Locate the cell with the specified text and output its (X, Y) center coordinate. 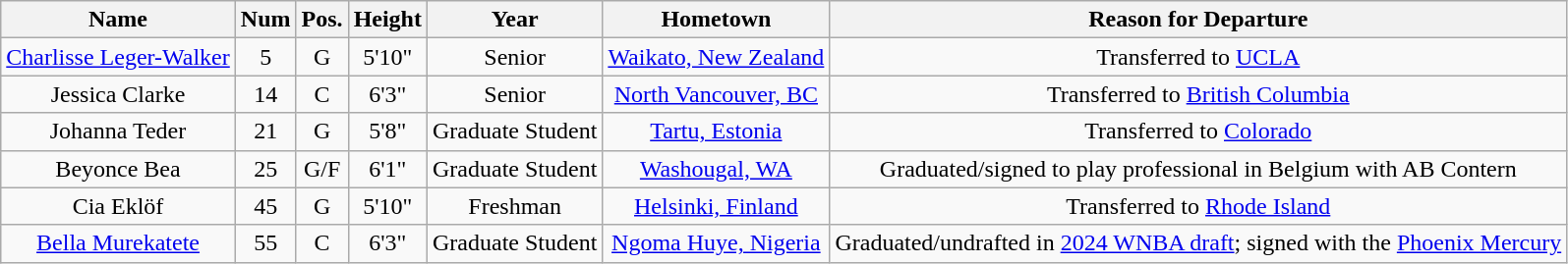
Year (514, 20)
Pos. (322, 20)
Bella Murekatete (118, 243)
Graduated/signed to play professional in Belgium with AB Contern (1198, 169)
6'1" (387, 169)
Freshman (514, 206)
Name (118, 20)
21 (265, 132)
14 (265, 94)
Cia Eklöf (118, 206)
Washougal, WA (716, 169)
North Vancouver, BC (716, 94)
Num (265, 20)
Transferred to British Columbia (1198, 94)
Johanna Teder (118, 132)
Charlisse Leger-Walker (118, 57)
Jessica Clarke (118, 94)
55 (265, 243)
G/F (322, 169)
5 (265, 57)
Helsinki, Finland (716, 206)
Transferred to Rhode Island (1198, 206)
Tartu, Estonia (716, 132)
Hometown (716, 20)
5'8" (387, 132)
Reason for Departure (1198, 20)
Transferred to Colorado (1198, 132)
Transferred to UCLA (1198, 57)
Beyonce Bea (118, 169)
25 (265, 169)
Graduated/undrafted in 2024 WNBA draft; signed with the Phoenix Mercury (1198, 243)
45 (265, 206)
Waikato, New Zealand (716, 57)
Height (387, 20)
Ngoma Huye, Nigeria (716, 243)
